From the cell containing the given text, extract its center point as [X, Y] coordinate. 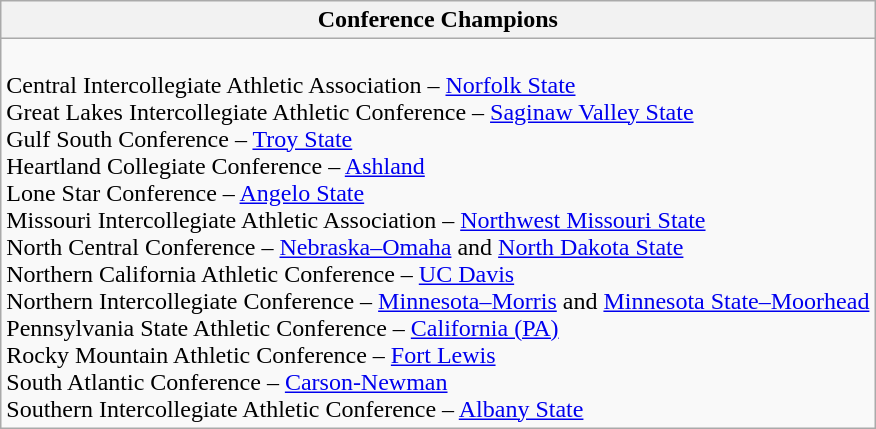
Conference Champions [438, 20]
